Extract the (X, Y) coordinate from the center of the cell holding the provided text.  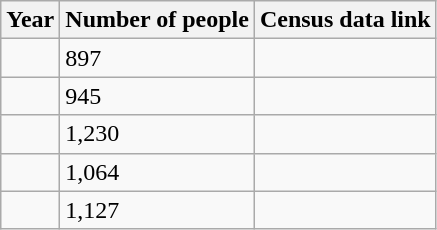
945 (158, 96)
Census data link (345, 20)
1,230 (158, 134)
1,127 (158, 210)
1,064 (158, 172)
Number of people (158, 20)
897 (158, 58)
Year (30, 20)
